Output the (X, Y) coordinate of the center of the cell containing the given text.  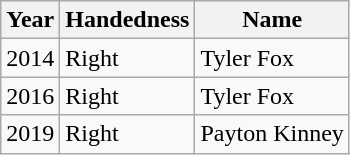
Payton Kinney (272, 134)
2016 (30, 96)
2014 (30, 58)
Handedness (128, 20)
Year (30, 20)
Name (272, 20)
2019 (30, 134)
